From the cell containing the given text, extract its center point as [x, y] coordinate. 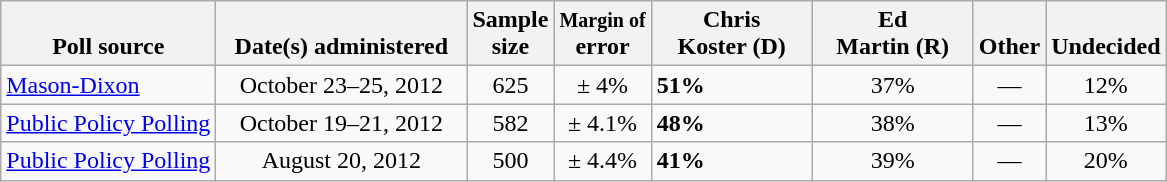
582 [510, 123]
Mason-Dixon [108, 85]
Undecided [1106, 34]
38% [892, 123]
Margin oferror [602, 34]
Poll source [108, 34]
48% [732, 123]
13% [1106, 123]
± 4.4% [602, 161]
Samplesize [510, 34]
41% [732, 161]
October 23–25, 2012 [342, 85]
October 19–21, 2012 [342, 123]
± 4% [602, 85]
625 [510, 85]
± 4.1% [602, 123]
37% [892, 85]
500 [510, 161]
39% [892, 161]
August 20, 2012 [342, 161]
20% [1106, 161]
Date(s) administered [342, 34]
EdMartin (R) [892, 34]
Other [1009, 34]
51% [732, 85]
ChrisKoster (D) [732, 34]
12% [1106, 85]
